Locate the cell with the specified text and output its (x, y) center coordinate. 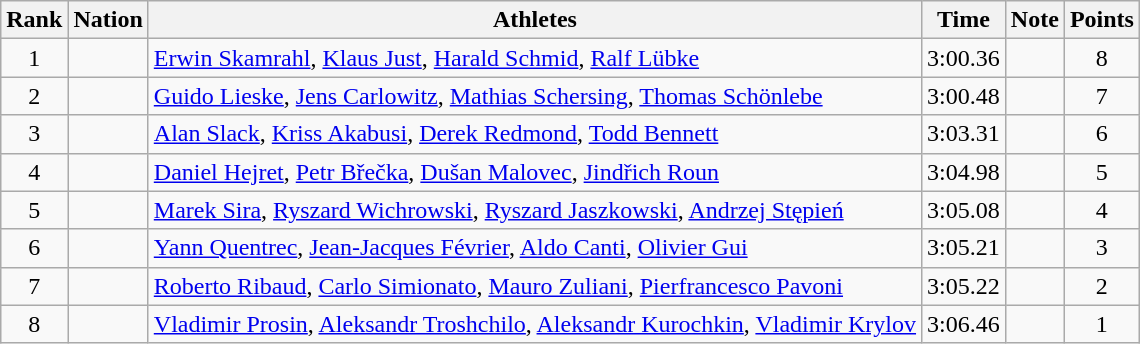
Erwin Skamrahl, Klaus Just, Harald Schmid, Ralf Lübke (534, 58)
Time (964, 20)
3:03.31 (964, 134)
3:00.36 (964, 58)
3:00.48 (964, 96)
Nation (108, 20)
Athletes (534, 20)
Yann Quentrec, Jean-Jacques Février, Aldo Canti, Olivier Gui (534, 248)
3:06.46 (964, 324)
Vladimir Prosin, Aleksandr Troshchilo, Aleksandr Kurochkin, Vladimir Krylov (534, 324)
Guido Lieske, Jens Carlowitz, Mathias Schersing, Thomas Schönlebe (534, 96)
Roberto Ribaud, Carlo Simionato, Mauro Zuliani, Pierfrancesco Pavoni (534, 286)
3:05.21 (964, 248)
3:04.98 (964, 172)
3:05.08 (964, 210)
Points (1102, 20)
Note (1034, 20)
Daniel Hejret, Petr Břečka, Dušan Malovec, Jindřich Roun (534, 172)
Marek Sira, Ryszard Wichrowski, Ryszard Jaszkowski, Andrzej Stępień (534, 210)
3:05.22 (964, 286)
Rank (34, 20)
Alan Slack, Kriss Akabusi, Derek Redmond, Todd Bennett (534, 134)
